Capture the cell that displays the provided text and extract its (X, Y) central coordinate. 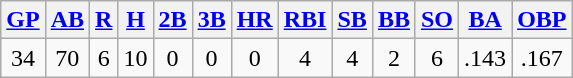
GP (23, 20)
.167 (542, 58)
RBI (305, 20)
2 (394, 58)
70 (67, 58)
34 (23, 58)
OBP (542, 20)
2B (172, 20)
AB (67, 20)
.143 (486, 58)
H (136, 20)
BB (394, 20)
SO (436, 20)
R (104, 20)
HR (254, 20)
BA (486, 20)
10 (136, 58)
3B (212, 20)
SB (352, 20)
